Return the (X, Y) coordinate for the center point of the cell that contains the specified text.  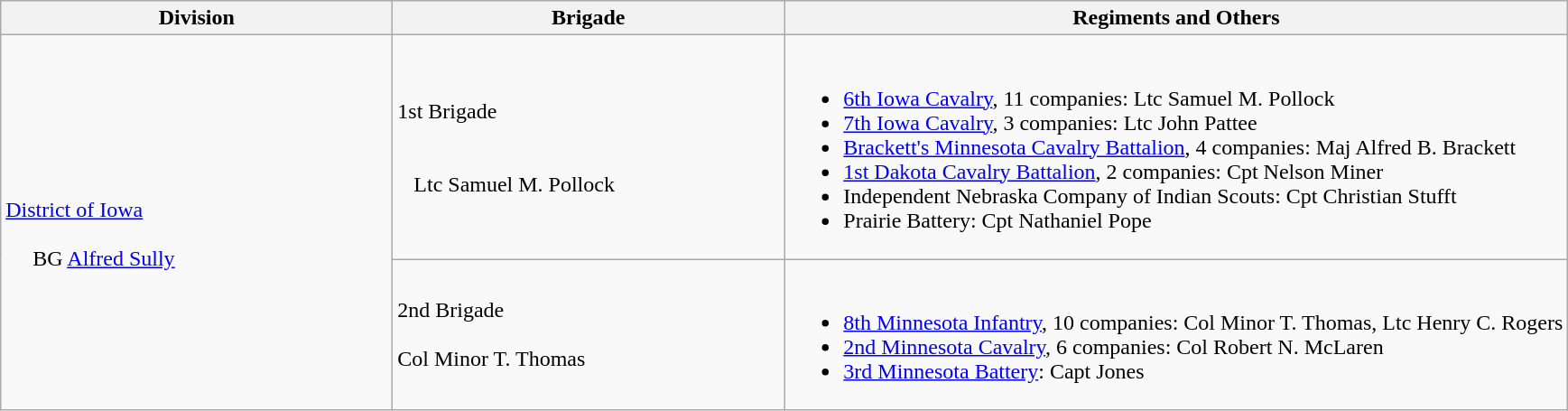
Regiments and Others (1176, 18)
1st Brigade Ltc Samuel M. Pollock (589, 147)
District of Iowa BG Alfred Sully (197, 222)
2nd BrigadeCol Minor T. Thomas (589, 334)
Brigade (589, 18)
Division (197, 18)
